Extract the (X, Y) coordinate from the center of the cell holding the provided text.  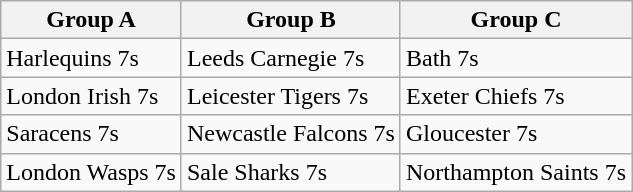
London Irish 7s (92, 96)
Saracens 7s (92, 134)
Group B (290, 20)
Sale Sharks 7s (290, 172)
Leicester Tigers 7s (290, 96)
Exeter Chiefs 7s (516, 96)
Group C (516, 20)
Gloucester 7s (516, 134)
Leeds Carnegie 7s (290, 58)
Harlequins 7s (92, 58)
Northampton Saints 7s (516, 172)
Bath 7s (516, 58)
Newcastle Falcons 7s (290, 134)
Group A (92, 20)
London Wasps 7s (92, 172)
